Return the (x, y) coordinate for the center point of the cell that contains the specified text.  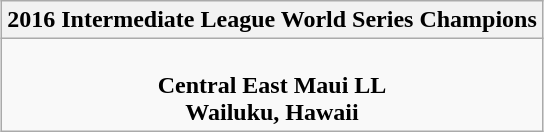
2016 Intermediate League World Series Champions (272, 20)
Central East Maui LLWailuku, Hawaii (272, 85)
